Determine the (x, y) coordinate at the center of the cell enclosing the given text.  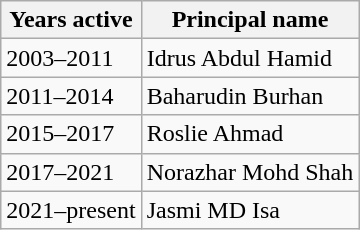
2017–2021 (71, 172)
Roslie Ahmad (250, 134)
2015–2017 (71, 134)
Principal name (250, 20)
Idrus Abdul Hamid (250, 58)
2003–2011 (71, 58)
Norazhar Mohd Shah (250, 172)
Jasmi MD Isa (250, 210)
2021–present (71, 210)
2011–2014 (71, 96)
Baharudin Burhan (250, 96)
Years active (71, 20)
